Pinpoint the cell where the given text exists, returning its (X, Y) midpoint coordinate. 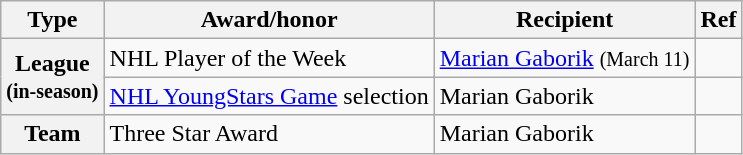
Team (52, 134)
Recipient (564, 20)
Type (52, 20)
League(in-season) (52, 77)
Award/honor (269, 20)
NHL Player of the Week (269, 58)
Ref (718, 20)
Three Star Award (269, 134)
Marian Gaborik (March 11) (564, 58)
NHL YoungStars Game selection (269, 96)
